Provide the [x, y] coordinate of the cell's center where the given text is located.  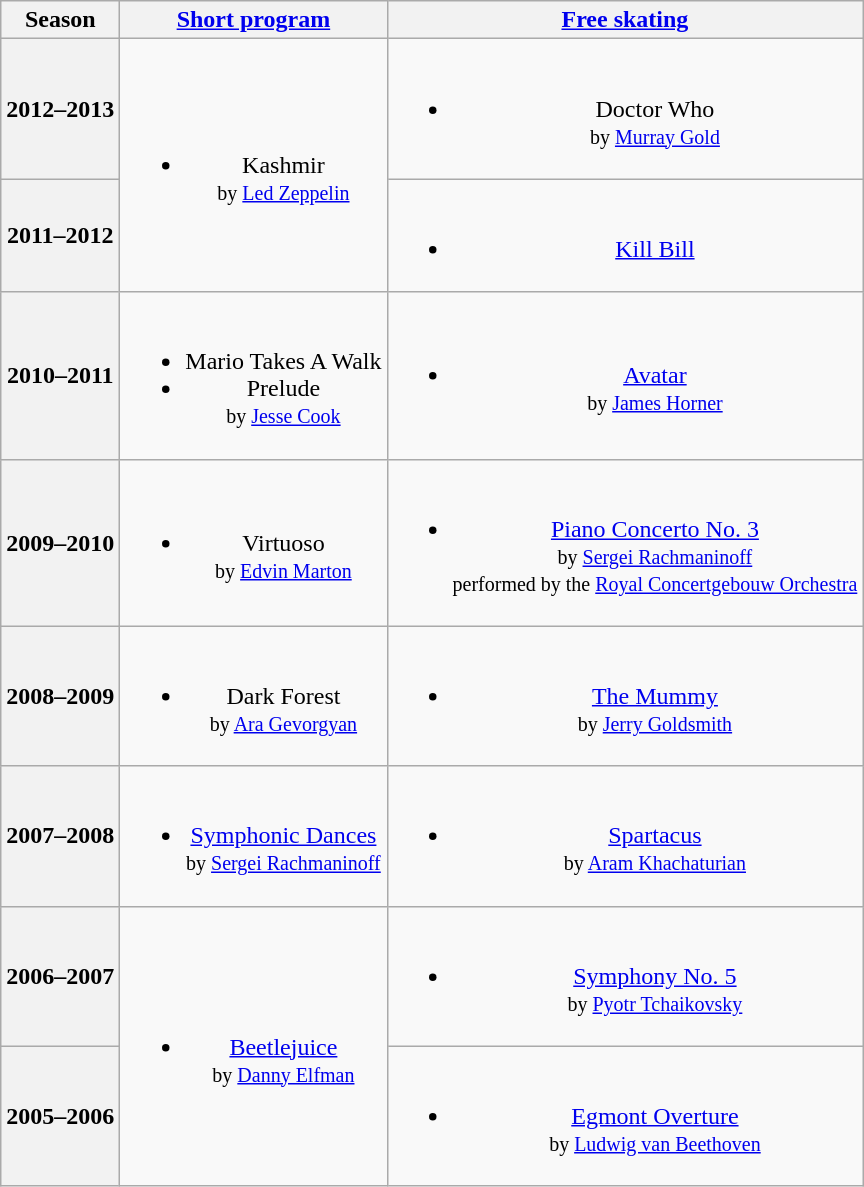
Kashmir by Led Zeppelin [254, 166]
Kill Bill [625, 236]
2006–2007 [60, 976]
2007–2008 [60, 836]
Dark Forest by Ara Gevorgyan [254, 696]
Spartacus by Aram Khachaturian [625, 836]
Symphonic Dances by Sergei Rachmaninoff [254, 836]
2009–2010 [60, 542]
2012–2013 [60, 109]
Free skating [625, 20]
Season [60, 20]
The Mummy by Jerry Goldsmith [625, 696]
2005–2006 [60, 1116]
Mario Takes A WalkPrelude by Jesse Cook [254, 376]
Doctor Who by Murray Gold [625, 109]
Virtuoso by Edvin Marton [254, 542]
2008–2009 [60, 696]
Short program [254, 20]
Piano Concerto No. 3 by Sergei Rachmaninoff performed by the Royal Concertgebouw Orchestra [625, 542]
Beetlejuice by Danny Elfman [254, 1046]
Symphony No. 5 by Pyotr Tchaikovsky [625, 976]
2010–2011 [60, 376]
Egmont Overture by Ludwig van Beethoven [625, 1116]
Avatar by James Horner [625, 376]
2011–2012 [60, 236]
